Provide the (x, y) coordinate of the cell's center where the given text is located.  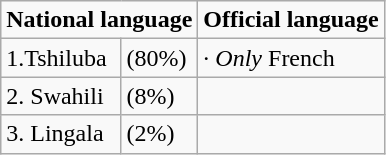
1.Tshiluba (61, 58)
(80%) (160, 58)
(8%) (160, 96)
· Only French (291, 58)
3. Lingala (61, 134)
National language (100, 20)
2. Swahili (61, 96)
(2%) (160, 134)
Official language (291, 20)
